Capture the cell that displays the provided text and extract its [X, Y] central coordinate. 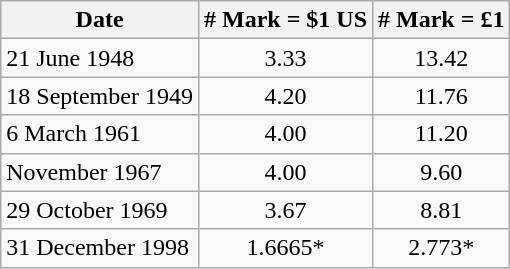
6 March 1961 [100, 134]
3.33 [285, 58]
2.773* [442, 248]
13.42 [442, 58]
# Mark = £1 [442, 20]
3.67 [285, 210]
4.20 [285, 96]
8.81 [442, 210]
9.60 [442, 172]
31 December 1998 [100, 248]
18 September 1949 [100, 96]
Date [100, 20]
21 June 1948 [100, 58]
11.76 [442, 96]
1.6665* [285, 248]
# Mark = $1 US [285, 20]
November 1967 [100, 172]
11.20 [442, 134]
29 October 1969 [100, 210]
